Output the (x, y) coordinate of the center of the cell containing the given text.  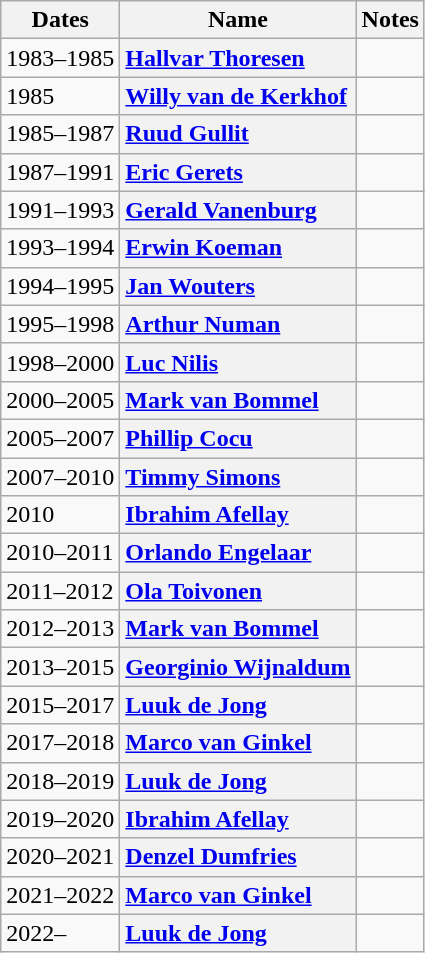
2012–2013 (60, 629)
Jan Wouters (238, 286)
Phillip Cocu (238, 438)
2019–2020 (60, 819)
Luc Nilis (238, 362)
Hallvar Thoresen (238, 58)
1983–1985 (60, 58)
2007–2010 (60, 477)
1991–1993 (60, 210)
Notes (390, 20)
2010 (60, 515)
Name (238, 20)
Georginio Wijnaldum (238, 667)
Denzel Dumfries (238, 857)
Gerald Vanenburg (238, 210)
1998–2000 (60, 362)
1993–1994 (60, 248)
Dates (60, 20)
Ola Toivonen (238, 591)
2018–2019 (60, 781)
1994–1995 (60, 286)
2010–2011 (60, 553)
2021–2022 (60, 895)
2015–2017 (60, 705)
Erwin Koeman (238, 248)
1987–1991 (60, 172)
Arthur Numan (238, 324)
1985 (60, 96)
2011–2012 (60, 591)
2017–2018 (60, 743)
Orlando Engelaar (238, 553)
2013–2015 (60, 667)
2020–2021 (60, 857)
2022– (60, 933)
1995–1998 (60, 324)
1985–1987 (60, 134)
2005–2007 (60, 438)
Eric Gerets (238, 172)
Ruud Gullit (238, 134)
Timmy Simons (238, 477)
2000–2005 (60, 400)
Willy van de Kerkhof (238, 96)
